Provide the (x, y) coordinate of the cell's center where the given text is located.  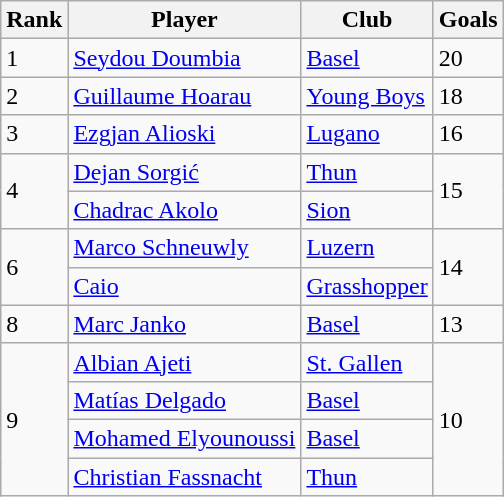
Seydou Doumbia (184, 58)
Player (184, 20)
8 (34, 324)
Chadrac Akolo (184, 210)
15 (468, 191)
Goals (468, 20)
Guillaume Hoarau (184, 96)
Sion (367, 210)
Marc Janko (184, 324)
20 (468, 58)
4 (34, 191)
Lugano (367, 134)
St. Gallen (367, 362)
Marco Schneuwly (184, 248)
Grasshopper (367, 286)
Caio (184, 286)
Albian Ajeti (184, 362)
13 (468, 324)
Club (367, 20)
Young Boys (367, 96)
3 (34, 134)
Dejan Sorgić (184, 172)
10 (468, 419)
2 (34, 96)
16 (468, 134)
14 (468, 267)
Rank (34, 20)
9 (34, 419)
Matías Delgado (184, 400)
6 (34, 267)
Ezgjan Alioski (184, 134)
18 (468, 96)
Christian Fassnacht (184, 477)
Mohamed Elyounoussi (184, 438)
Luzern (367, 248)
1 (34, 58)
